For the text-containing cell, return its midpoint in [X, Y] coordinate format. 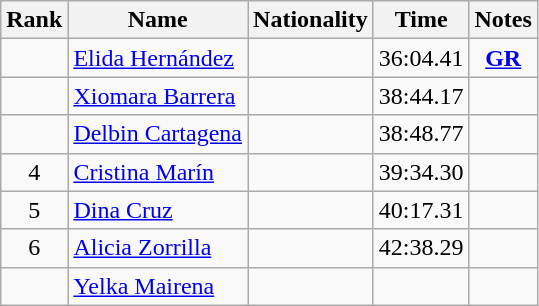
Notes [503, 20]
36:04.41 [421, 58]
38:48.77 [421, 134]
6 [34, 248]
40:17.31 [421, 210]
Name [158, 20]
Rank [34, 20]
Delbin Cartagena [158, 134]
Dina Cruz [158, 210]
5 [34, 210]
Elida Hernández [158, 58]
Alicia Zorrilla [158, 248]
Yelka Mairena [158, 286]
Time [421, 20]
GR [503, 58]
4 [34, 172]
39:34.30 [421, 172]
38:44.17 [421, 96]
Xiomara Barrera [158, 96]
Nationality [311, 20]
42:38.29 [421, 248]
Cristina Marín [158, 172]
